Extract the (x, y) coordinate from the center of the cell holding the provided text.  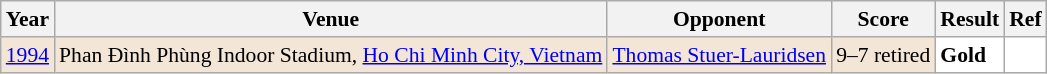
Opponent (719, 19)
Result (970, 19)
1994 (28, 55)
Gold (970, 55)
Venue (330, 19)
Score (883, 19)
Ref (1025, 19)
Phan Đình Phùng Indoor Stadium, Ho Chi Minh City, Vietnam (330, 55)
9–7 retired (883, 55)
Year (28, 19)
Thomas Stuer-Lauridsen (719, 55)
